Provide the [x, y] coordinate of the cell's center where the given text is located.  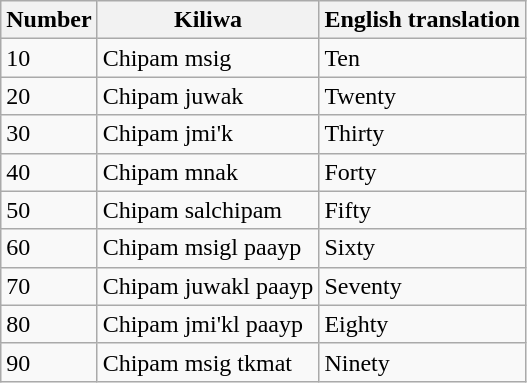
Fifty [422, 210]
Kiliwa [208, 20]
80 [49, 324]
60 [49, 248]
Chipam salchipam [208, 210]
Thirty [422, 134]
Chipam jmi'kl paayp [208, 324]
Chipam msig tkmat [208, 362]
Chipam msigl paayp [208, 248]
20 [49, 96]
Ten [422, 58]
40 [49, 172]
Forty [422, 172]
Chipam juwak [208, 96]
Seventy [422, 286]
30 [49, 134]
Eighty [422, 324]
Number [49, 20]
Chipam msig [208, 58]
70 [49, 286]
Ninety [422, 362]
Twenty [422, 96]
10 [49, 58]
English translation [422, 20]
90 [49, 362]
Chipam mnak [208, 172]
Sixty [422, 248]
Chipam juwakl paayp [208, 286]
Chipam jmi'k [208, 134]
50 [49, 210]
